Provide the [X, Y] coordinate of the cell's center where the given text is located.  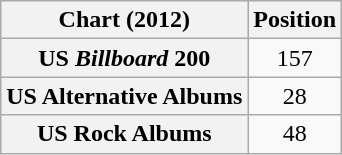
US Billboard 200 [124, 58]
28 [295, 96]
48 [295, 134]
Position [295, 20]
US Rock Albums [124, 134]
157 [295, 58]
Chart (2012) [124, 20]
US Alternative Albums [124, 96]
